From the cell containing the given text, extract its center point as (x, y) coordinate. 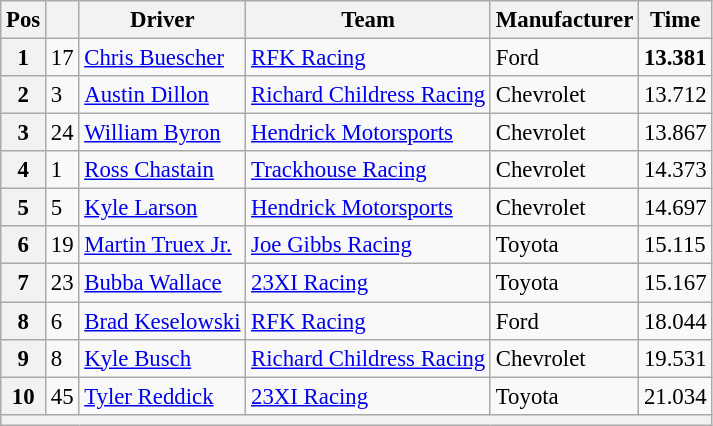
14.697 (676, 208)
21.034 (676, 396)
Ross Chastain (162, 170)
Martin Truex Jr. (162, 245)
Kyle Larson (162, 208)
23 (62, 283)
Time (676, 20)
Joe Gibbs Racing (368, 245)
15.167 (676, 283)
Team (368, 20)
10 (24, 396)
Chris Buescher (162, 58)
14.373 (676, 170)
Trackhouse Racing (368, 170)
Brad Keselowski (162, 321)
Manufacturer (564, 20)
17 (62, 58)
45 (62, 396)
2 (24, 95)
18.044 (676, 321)
Pos (24, 20)
24 (62, 133)
7 (24, 283)
Kyle Busch (162, 358)
19.531 (676, 358)
19 (62, 245)
Bubba Wallace (162, 283)
Austin Dillon (162, 95)
Tyler Reddick (162, 396)
William Byron (162, 133)
4 (24, 170)
9 (24, 358)
13.712 (676, 95)
13.867 (676, 133)
Driver (162, 20)
15.115 (676, 245)
13.381 (676, 58)
